Scan for the cell matching the given text and deliver its (x, y) coordinate at center. 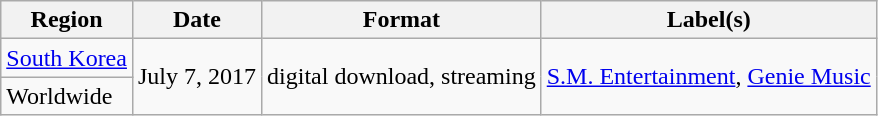
Date (196, 20)
Label(s) (708, 20)
digital download, streaming (402, 77)
Worldwide (67, 96)
Region (67, 20)
S.M. Entertainment, Genie Music (708, 77)
South Korea (67, 58)
July 7, 2017 (196, 77)
Format (402, 20)
